Pinpoint the cell where the given text exists, returning its (X, Y) midpoint coordinate. 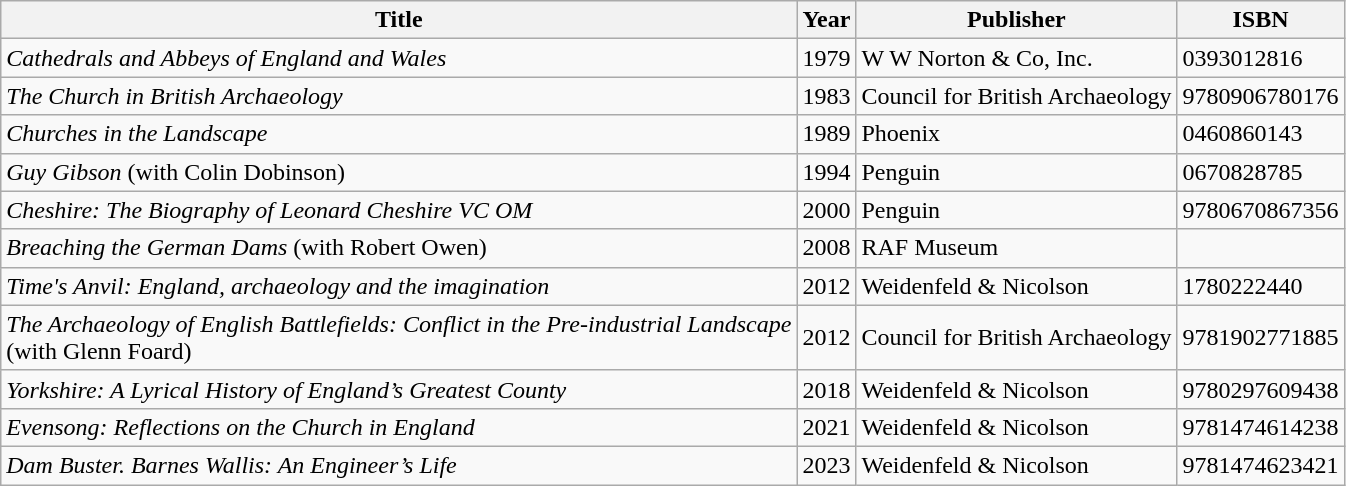
9780906780176 (1260, 96)
Publisher (1016, 20)
Yorkshire: A Lyrical History of England’s Greatest County (399, 389)
0393012816 (1260, 58)
9780297609438 (1260, 389)
Cheshire: The Biography of Leonard Cheshire VC OM (399, 210)
2018 (826, 389)
1994 (826, 172)
1989 (826, 134)
9781902771885 (1260, 338)
Cathedrals and Abbeys of England and Wales (399, 58)
2021 (826, 427)
0460860143 (1260, 134)
Dam Buster. Barnes Wallis: An Engineer’s Life (399, 465)
2023 (826, 465)
9781474614238 (1260, 427)
Churches in the Landscape (399, 134)
Phoenix (1016, 134)
Breaching the German Dams (with Robert Owen) (399, 248)
The Archaeology of English Battlefields: Conflict in the Pre-industrial Landscape(with Glenn Foard) (399, 338)
Guy Gibson (with Colin Dobinson) (399, 172)
1780222440 (1260, 286)
Year (826, 20)
1979 (826, 58)
ISBN (1260, 20)
9781474623421 (1260, 465)
Time's Anvil: England, archaeology and the imagination (399, 286)
9780670867356 (1260, 210)
Evensong: Reflections on the Church in England (399, 427)
The Church in British Archaeology (399, 96)
Title (399, 20)
W W Norton & Co, Inc. (1016, 58)
0670828785 (1260, 172)
2008 (826, 248)
1983 (826, 96)
2000 (826, 210)
RAF Museum (1016, 248)
